Extract the [x, y] coordinate from the center of the cell holding the provided text.  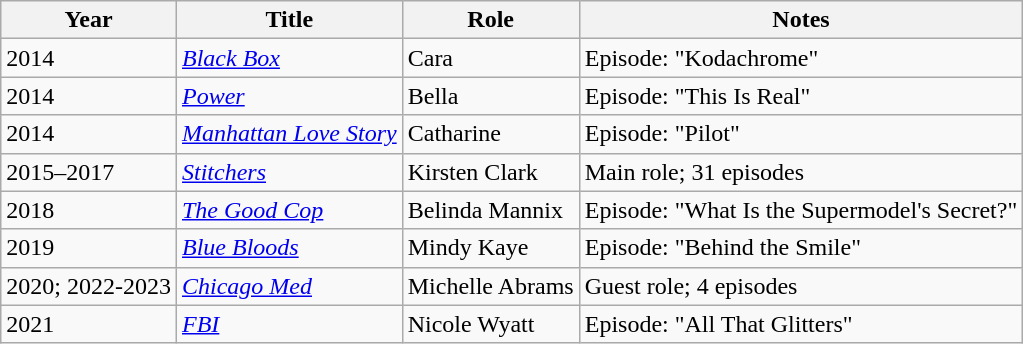
Nicole Wyatt [490, 324]
2018 [89, 210]
2020; 2022-2023 [89, 286]
Main role; 31 episodes [801, 172]
2021 [89, 324]
Notes [801, 20]
Bella [490, 96]
Episode: "All That Glitters" [801, 324]
Power [289, 96]
Chicago Med [289, 286]
Michelle Abrams [490, 286]
Kirsten Clark [490, 172]
Episode: "This Is Real" [801, 96]
2019 [89, 248]
Blue Bloods [289, 248]
Guest role; 4 episodes [801, 286]
The Good Cop [289, 210]
Episode: "Pilot" [801, 134]
2015–2017 [89, 172]
Stitchers [289, 172]
Manhattan Love Story [289, 134]
FBI [289, 324]
Year [89, 20]
Title [289, 20]
Catharine [490, 134]
Episode: "Behind the Smile" [801, 248]
Cara [490, 58]
Role [490, 20]
Episode: "What Is the Supermodel's Secret?" [801, 210]
Episode: "Kodachrome" [801, 58]
Belinda Mannix [490, 210]
Black Box [289, 58]
Mindy Kaye [490, 248]
